Search for the cell housing the specified text and yield its (x, y) center coordinate. 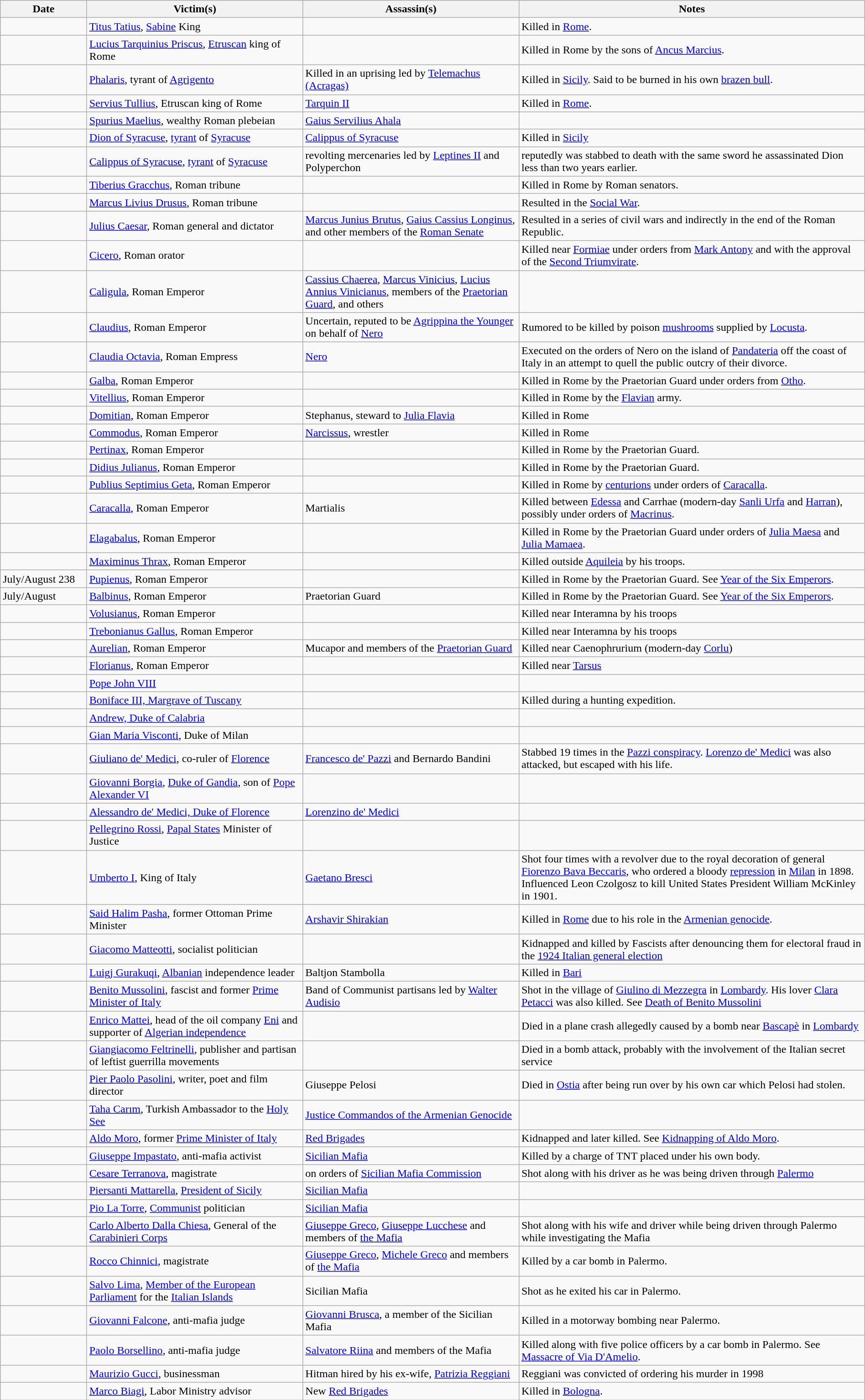
Killed in Rome by the Praetorian Guard under orders from Otho. (692, 381)
July/August 238 (44, 579)
Trebonianus Gallus, Roman Emperor (195, 631)
Kidnapped and later killed. See Kidnapping of Aldo Moro. (692, 1139)
Galba, Roman Emperor (195, 381)
Giuseppe Greco, Michele Greco and members of the Mafia (411, 1261)
New Red Brigades (411, 1391)
Giuseppe Pelosi (411, 1085)
Resulted in the Social War. (692, 202)
Killed near Tarsus (692, 666)
Gian Maria Visconti, Duke of Milan (195, 735)
Killed in Sicily. Said to be burned in his own brazen bull. (692, 79)
Marco Biagi, Labor Ministry advisor (195, 1391)
Notes (692, 9)
Calippus of Syracuse (411, 138)
Dion of Syracuse, tyrant of Syracuse (195, 138)
Luigj Gurakuqi, Albanian independence leader (195, 972)
Killed near Formiae under orders from Mark Antony and with the approval of the Second Triumvirate. (692, 256)
Pope John VIII (195, 683)
Claudius, Roman Emperor (195, 328)
Salvatore Riina and members of the Mafia (411, 1350)
Red Brigades (411, 1139)
Paolo Borsellino, anti-mafia judge (195, 1350)
Executed on the orders of Nero on the island of Pandateria off the coast of Italy in an attempt to quell the public outcry of their divorce. (692, 357)
Martialis (411, 508)
Cicero, Roman orator (195, 256)
Salvo Lima, Member of the European Parliament for the Italian Islands (195, 1290)
Giovanni Falcone, anti-mafia judge (195, 1321)
Died in a plane crash allegedly caused by a bomb near Bascapè in Lombardy (692, 1026)
Stephanus, steward to Julia Flavia (411, 415)
Killed in Rome by the Praetorian Guard under orders of Julia Maesa and Julia Mamaea. (692, 538)
Pupienus, Roman Emperor (195, 579)
Hitman hired by his ex-wife, Patrizia Reggiani (411, 1374)
Taha Carım, Turkish Ambassador to the Holy See (195, 1115)
Killed in Bologna. (692, 1391)
Gaetano Bresci (411, 877)
Giuseppe Impastato, anti-mafia activist (195, 1156)
Aurelian, Roman Emperor (195, 648)
Volusianus, Roman Emperor (195, 613)
Pellegrino Rossi, Papal States Minister of Justice (195, 835)
Killed in an uprising led by Telemachus (Acragas) (411, 79)
Shot as he exited his car in Palermo. (692, 1290)
Praetorian Guard (411, 596)
Killed between Edessa and Carrhae (modern-day Sanli Urfa and Harran), possibly under orders of Macrinus. (692, 508)
Baltjon Stambolla (411, 972)
Tarquin II (411, 103)
Pio La Torre, Communist politician (195, 1208)
Balbinus, Roman Emperor (195, 596)
Band of Communist partisans led by Walter Audisio (411, 996)
Killed in Rome by the sons of Ancus Marcius. (692, 50)
Gaius Servilius Ahala (411, 120)
Spurius Maelius, wealthy Roman plebeian (195, 120)
Resulted in a series of civil wars and indirectly in the end of the Roman Republic. (692, 225)
Killed outside Aquileia by his troops. (692, 561)
Pier Paolo Pasolini, writer, poet and film director (195, 1085)
Boniface III, Margrave of Tuscany (195, 700)
Maximinus Thrax, Roman Emperor (195, 561)
on orders of Sicilian Mafia Commission (411, 1173)
Killed near Caenophrurium (modern-day Corlu) (692, 648)
Marcus Livius Drusus, Roman tribune (195, 202)
Killed in Rome by Roman senators. (692, 185)
Cesare Terranova, magistrate (195, 1173)
Vitellius, Roman Emperor (195, 398)
Shot along with his wife and driver while being driven through Palermo while investigating the Mafia (692, 1231)
reputedly was stabbed to death with the same sword he assassinated Dion less than two years earlier. (692, 162)
Assassin(s) (411, 9)
Died in a bomb attack, probably with the involvement of the Italian secret service (692, 1056)
Stabbed 19 times in the Pazzi conspiracy. Lorenzo de' Medici was also attacked, but escaped with his life. (692, 758)
Died in Ostia after being run over by his own car which Pelosi had stolen. (692, 1085)
Giovanni Brusca, a member of the Sicilian Mafia (411, 1321)
Pertinax, Roman Emperor (195, 450)
Killed in Rome by the Flavian army. (692, 398)
Reggiani was convicted of ordering his murder in 1998 (692, 1374)
Enrico Mattei, head of the oil company Eni and supporter of Algerian independence (195, 1026)
Lucius Tarquinius Priscus, Etruscan king of Rome (195, 50)
Killed in Sicily (692, 138)
July/August (44, 596)
Umberto I, King of Italy (195, 877)
Didius Julianus, Roman Emperor (195, 467)
Cassius Chaerea, Marcus Vinicius, Lucius Annius Vinicianus, members of the Praetorian Guard, and others (411, 291)
Narcissus, wrestler (411, 433)
Commodus, Roman Emperor (195, 433)
Titus Tatius, Sabine King (195, 26)
Julius Caesar, Roman general and dictator (195, 225)
Florianus, Roman Emperor (195, 666)
Marcus Junius Brutus, Gaius Cassius Longinus, and other members of the Roman Senate (411, 225)
Piersanti Mattarella, President of Sicily (195, 1191)
Benito Mussolini, fascist and former Prime Minister of Italy (195, 996)
Killed in a motorway bombing near Palermo. (692, 1321)
Rumored to be killed by poison mushrooms supplied by Locusta. (692, 328)
Caracalla, Roman Emperor (195, 508)
Caligula, Roman Emperor (195, 291)
revolting mercenaries led by Leptines II and Polyperchon (411, 162)
Phalaris, tyrant of Agrigento (195, 79)
Alessandro de' Medici, Duke of Florence (195, 812)
Shot in the village of Giulino di Mezzegra in Lombardy. His lover Clara Petacci was also killed. See Death of Benito Mussolini (692, 996)
Tiberius Gracchus, Roman tribune (195, 185)
Giangiacomo Feltrinelli, publisher and partisan of leftist guerrilla movements (195, 1056)
Kidnapped and killed by Fascists after denouncing them for electoral fraud in the 1924 Italian general election (692, 949)
Killed by a car bomb in Palermo. (692, 1261)
Claudia Octavia, Roman Empress (195, 357)
Servius Tullius, Etruscan king of Rome (195, 103)
Shot along with his driver as he was being driven through Palermo (692, 1173)
Giacomo Matteotti, socialist politician (195, 949)
Killed in Bari (692, 972)
Mucapor and members of the Praetorian Guard (411, 648)
Calippus of Syracuse, tyrant of Syracuse (195, 162)
Giuseppe Greco, Giuseppe Lucchese and members of the Mafia (411, 1231)
Arshavir Shirakian (411, 919)
Publius Septimius Geta, Roman Emperor (195, 485)
Killed in Rome by centurions under orders of Caracalla. (692, 485)
Justice Commandos of the Armenian Genocide (411, 1115)
Uncertain, reputed to be Agrippina the Younger on behalf of Nero (411, 328)
Giuliano de' Medici, co-ruler of Florence (195, 758)
Rocco Chinnici, magistrate (195, 1261)
Andrew, Duke of Calabria (195, 718)
Date (44, 9)
Carlo Alberto Dalla Chiesa, General of the Carabinieri Corps (195, 1231)
Said Halim Pasha, former Ottoman Prime Minister (195, 919)
Lorenzino de' Medici (411, 812)
Elagabalus, Roman Emperor (195, 538)
Francesco de' Pazzi and Bernardo Bandini (411, 758)
Killed during a hunting expedition. (692, 700)
Killed by a charge of TNT placed under his own body. (692, 1156)
Domitian, Roman Emperor (195, 415)
Maurizio Gucci, businessman (195, 1374)
Killed along with five police officers by a car bomb in Palermo. See Massacre of Via D'Amelio. (692, 1350)
Victim(s) (195, 9)
Killed in Rome due to his role in the Armenian genocide. (692, 919)
Aldo Moro, former Prime Minister of Italy (195, 1139)
Giovanni Borgia, Duke of Gandia, son of Pope Alexander VI (195, 789)
Nero (411, 357)
